Extract the [X, Y] coordinate from the center of the cell holding the provided text.  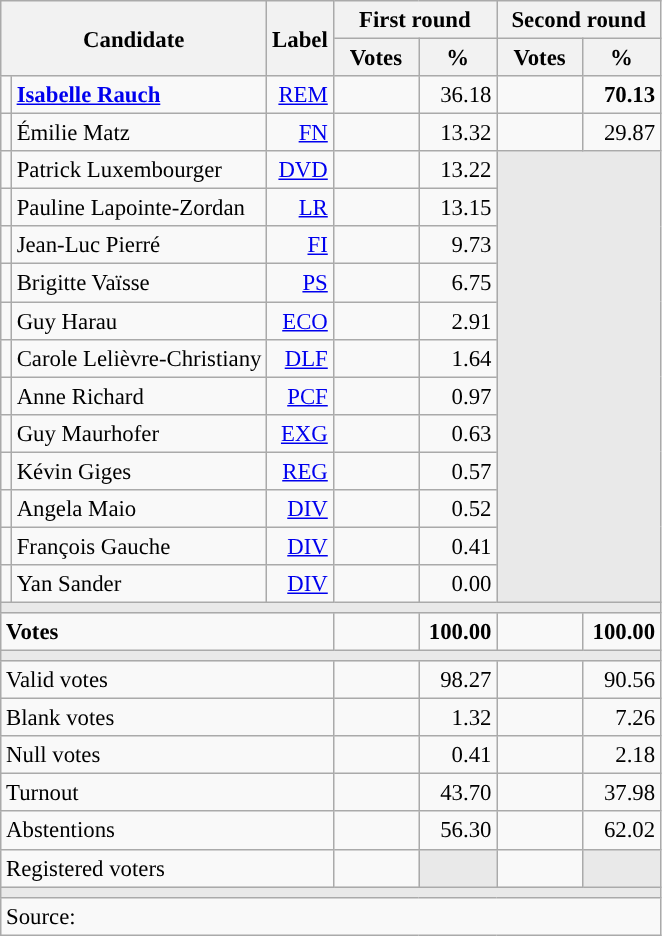
0.97 [458, 396]
62.02 [621, 831]
PS [300, 283]
0.00 [458, 584]
Brigitte Vaïsse [138, 283]
Label [300, 38]
Guy Harau [138, 321]
1.64 [458, 358]
0.57 [458, 471]
29.87 [621, 133]
9.73 [458, 245]
Yan Sander [138, 584]
Second round [579, 20]
Kévin Giges [138, 471]
90.56 [621, 680]
Guy Maurhofer [138, 433]
Jean-Luc Pierré [138, 245]
7.26 [621, 718]
Patrick Luxembourger [138, 170]
DVD [300, 170]
Pauline Lapointe-Zordan [138, 208]
2.91 [458, 321]
70.13 [621, 95]
Null votes [167, 755]
37.98 [621, 793]
FN [300, 133]
FI [300, 245]
56.30 [458, 831]
Registered voters [167, 868]
Candidate [134, 38]
13.22 [458, 170]
LR [300, 208]
Source: [331, 916]
13.15 [458, 208]
1.32 [458, 718]
98.27 [458, 680]
0.52 [458, 509]
First round [415, 20]
Blank votes [167, 718]
Angela Maio [138, 509]
ECO [300, 321]
2.18 [621, 755]
REG [300, 471]
Carole Lelièvre-Christiany [138, 358]
43.70 [458, 793]
DLF [300, 358]
Anne Richard [138, 396]
François Gauche [138, 546]
REM [300, 95]
13.32 [458, 133]
36.18 [458, 95]
PCF [300, 396]
Abstentions [167, 831]
Isabelle Rauch [138, 95]
Émilie Matz [138, 133]
0.63 [458, 433]
Turnout [167, 793]
6.75 [458, 283]
Valid votes [167, 680]
EXG [300, 433]
